Return [x, y] of the center of cell containing provided text 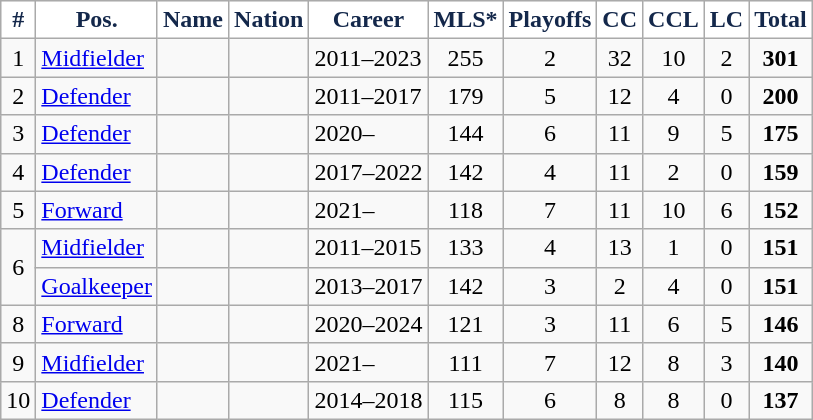
111 [466, 362]
152 [781, 210]
Name [192, 20]
Pos. [97, 20]
2020– [368, 134]
175 [781, 134]
159 [781, 172]
Total [781, 20]
2011–2023 [368, 58]
179 [466, 96]
146 [781, 324]
115 [466, 400]
140 [781, 362]
255 [466, 58]
2017–2022 [368, 172]
200 [781, 96]
2011–2015 [368, 248]
# [18, 20]
137 [781, 400]
2013–2017 [368, 286]
2014–2018 [368, 400]
MLS* [466, 20]
CCL [674, 20]
301 [781, 58]
Goalkeeper [97, 286]
Nation [269, 20]
2011–2017 [368, 96]
LC [726, 20]
121 [466, 324]
CC [620, 20]
Playoffs [550, 20]
144 [466, 134]
32 [620, 58]
133 [466, 248]
118 [466, 210]
13 [620, 248]
Career [368, 20]
2020–2024 [368, 324]
